Pinpoint the cell where the given text exists, returning its (X, Y) midpoint coordinate. 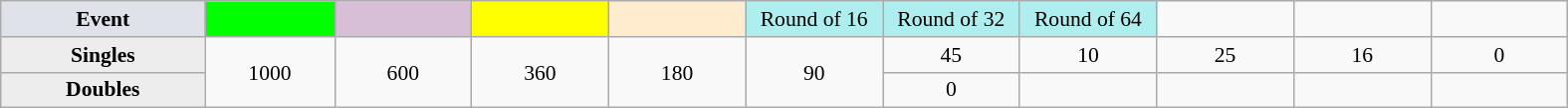
25 (1226, 55)
90 (814, 72)
10 (1088, 55)
180 (677, 72)
Doubles (104, 90)
360 (541, 72)
Round of 32 (951, 19)
Singles (104, 55)
45 (951, 55)
Event (104, 19)
600 (403, 72)
1000 (270, 72)
16 (1362, 55)
Round of 64 (1088, 19)
Round of 16 (814, 19)
